Determine the [X, Y] coordinate at the center of the cell enclosing the given text.  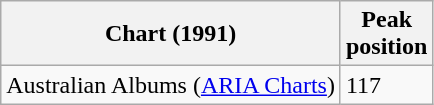
117 [386, 85]
Chart (1991) [171, 34]
Peak position [386, 34]
Australian Albums (ARIA Charts) [171, 85]
